Determine the [x, y] coordinate at the center of the cell enclosing the given text.  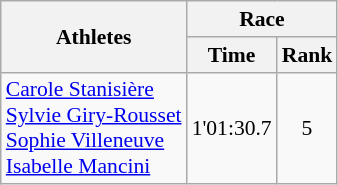
Race [262, 19]
Athletes [94, 36]
1'01:30.7 [232, 128]
Carole StanisièreSylvie Giry-RoussetSophie VilleneuveIsabelle Mancini [94, 128]
Time [232, 55]
Rank [308, 55]
5 [308, 128]
